Find where the given text appears and provide that cell's center as (X, Y) coordinate. 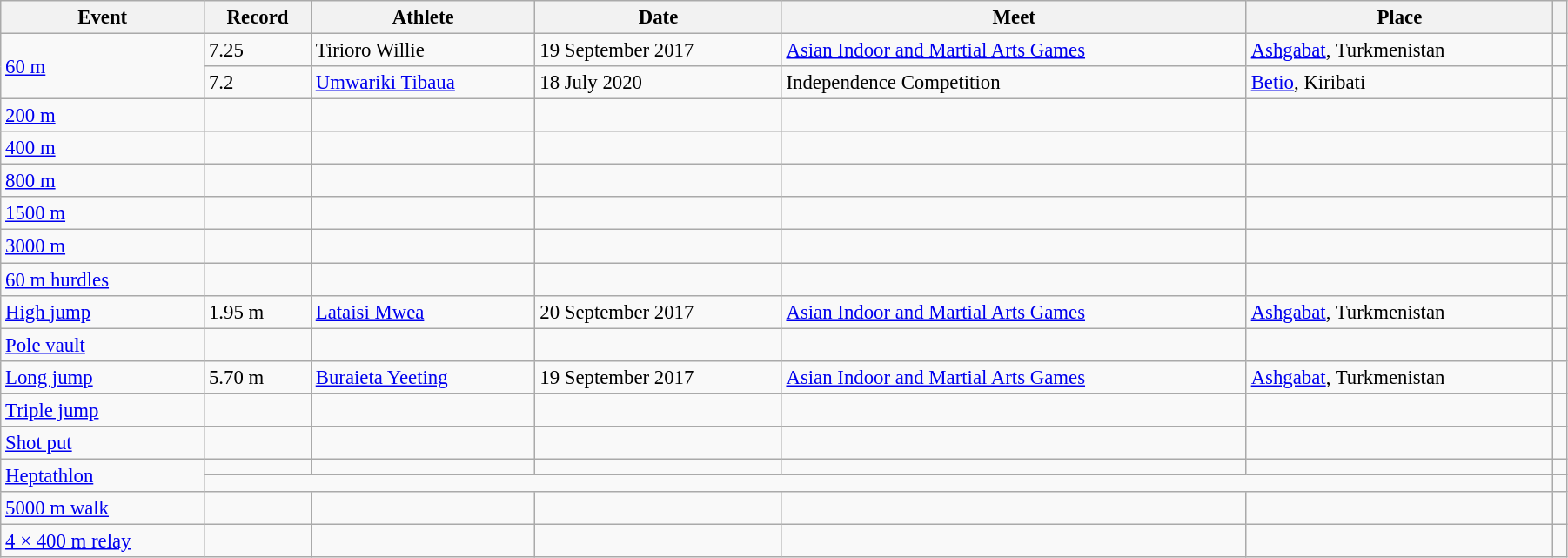
Long jump (103, 377)
400 m (103, 148)
5.70 m (258, 377)
Event (103, 17)
Betio, Kiribati (1399, 83)
18 July 2020 (658, 83)
Place (1399, 17)
20 September 2017 (658, 312)
Tirioro Willie (423, 50)
7.25 (258, 50)
Umwariki Tibaua (423, 83)
60 m hurdles (103, 279)
Athlete (423, 17)
200 m (103, 116)
Heptathlon (103, 475)
60 m (103, 66)
Lataisi Mwea (423, 312)
7.2 (258, 83)
Shot put (103, 443)
Triple jump (103, 410)
Independence Competition (1014, 83)
Buraieta Yeeting (423, 377)
1500 m (103, 213)
Pole vault (103, 345)
3000 m (103, 246)
800 m (103, 181)
Record (258, 17)
4 × 400 m relay (103, 541)
High jump (103, 312)
1.95 m (258, 312)
Date (658, 17)
Meet (1014, 17)
5000 m walk (103, 508)
